From the cell containing the given text, extract its center point as [x, y] coordinate. 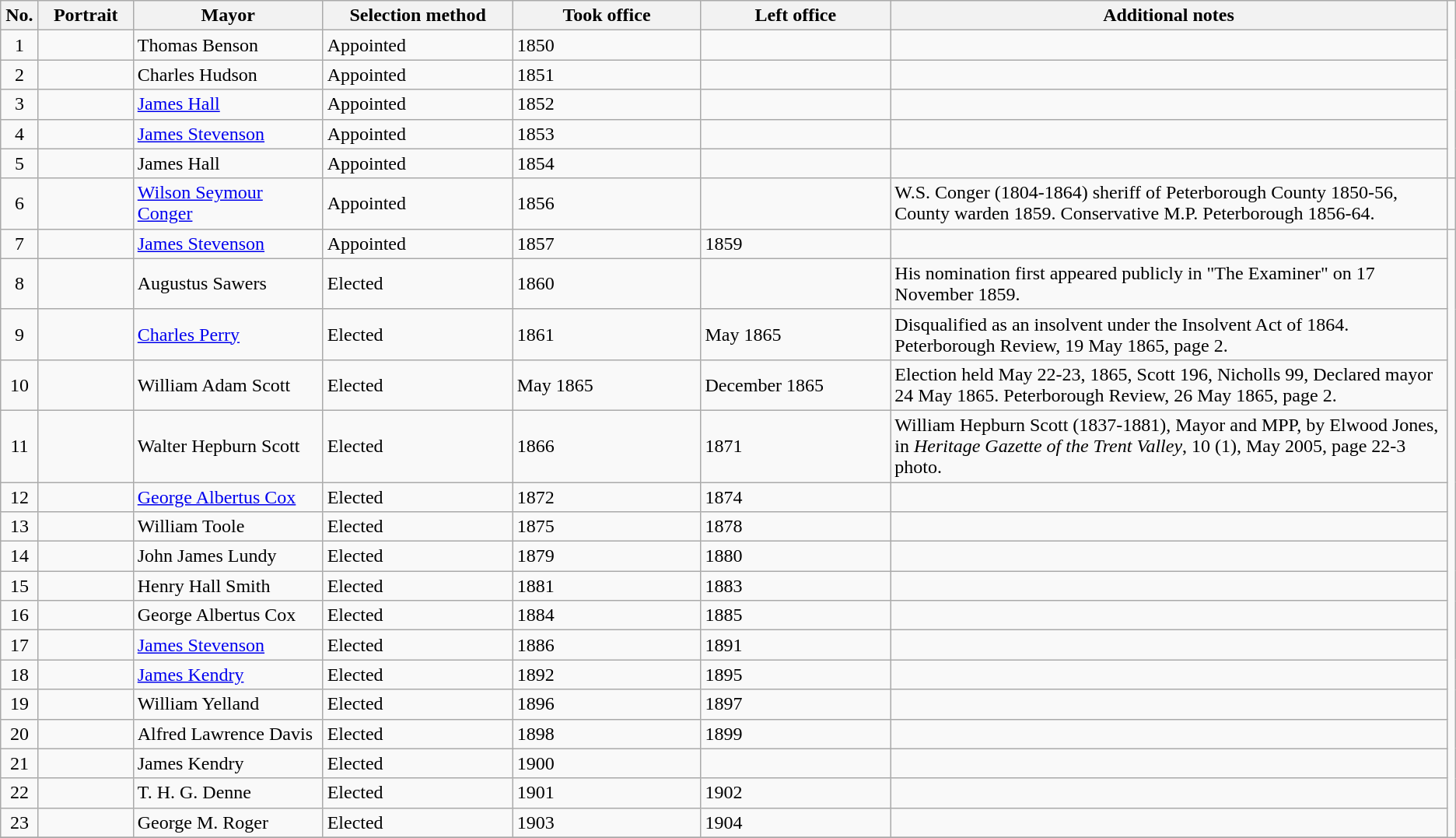
1866 [607, 446]
20 [19, 734]
1860 [607, 283]
1885 [796, 615]
1881 [607, 586]
1899 [796, 734]
10 [19, 384]
1902 [796, 793]
1898 [607, 734]
W.S. Conger (1804-1864) sheriff of Peterborough County 1850-56, County warden 1859. Conservative M.P. Peterborough 1856-64. [1168, 204]
1892 [607, 675]
1859 [796, 244]
19 [19, 704]
1874 [796, 497]
1883 [796, 586]
Left office [796, 16]
1872 [607, 497]
1851 [607, 75]
William Toole [228, 527]
Selection method [418, 16]
11 [19, 446]
T. H. G. Denne [228, 793]
Henry Hall Smith [228, 586]
Took office [607, 16]
15 [19, 586]
1891 [796, 645]
16 [19, 615]
Wilson Seymour Conger [228, 204]
December 1865 [796, 384]
9 [19, 335]
1904 [796, 822]
1884 [607, 615]
William Yelland [228, 704]
17 [19, 645]
21 [19, 763]
4 [19, 134]
7 [19, 244]
William Hepburn Scott (1837-1881), Mayor and MPP, by Elwood Jones, in Heritage Gazette of the Trent Valley, 10 (1), May 2005, page 22-3 photo. [1168, 446]
6 [19, 204]
1886 [607, 645]
John James Lundy [228, 556]
2 [19, 75]
1879 [607, 556]
23 [19, 822]
1850 [607, 45]
1854 [607, 163]
1896 [607, 704]
No. [19, 16]
1853 [607, 134]
Thomas Benson [228, 45]
1895 [796, 675]
1901 [607, 793]
Charles Hudson [228, 75]
George M. Roger [228, 822]
1857 [607, 244]
1871 [796, 446]
1880 [796, 556]
1861 [607, 335]
1900 [607, 763]
22 [19, 793]
Additional notes [1168, 16]
Alfred Lawrence Davis [228, 734]
Walter Hepburn Scott [228, 446]
5 [19, 163]
His nomination first appeared publicly in "The Examiner" on 17 November 1859. [1168, 283]
1856 [607, 204]
1897 [796, 704]
1875 [607, 527]
12 [19, 497]
3 [19, 104]
Portrait [86, 16]
Augustus Sawers [228, 283]
18 [19, 675]
8 [19, 283]
1903 [607, 822]
Election held May 22-23, 1865, Scott 196, Nicholls 99, Declared mayor 24 May 1865. Peterborough Review, 26 May 1865, page 2. [1168, 384]
William Adam Scott [228, 384]
Disqualified as an insolvent under the Insolvent Act of 1864. Peterborough Review, 19 May 1865, page 2. [1168, 335]
1 [19, 45]
1852 [607, 104]
1878 [796, 527]
14 [19, 556]
Charles Perry [228, 335]
13 [19, 527]
Mayor [228, 16]
